Output the (X, Y) coordinate of the center of the cell containing the given text.  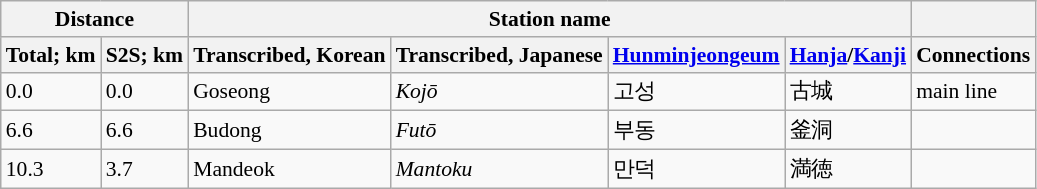
고성 (696, 92)
10.3 (51, 170)
Connections (973, 55)
Total; km (51, 55)
Hunminjeongeum (696, 55)
Mantoku (500, 170)
Budong (289, 130)
釜洞 (848, 130)
満徳 (848, 170)
부동 (696, 130)
Transcribed, Japanese (500, 55)
Goseong (289, 92)
Futō (500, 130)
Distance (94, 19)
Station name (550, 19)
Hanja/Kanji (848, 55)
3.7 (145, 170)
Transcribed, Korean (289, 55)
古城 (848, 92)
Mandeok (289, 170)
Kojō (500, 92)
만덕 (696, 170)
main line (973, 92)
S2S; km (145, 55)
